Find where the given text appears and provide that cell's center as [X, Y] coordinate. 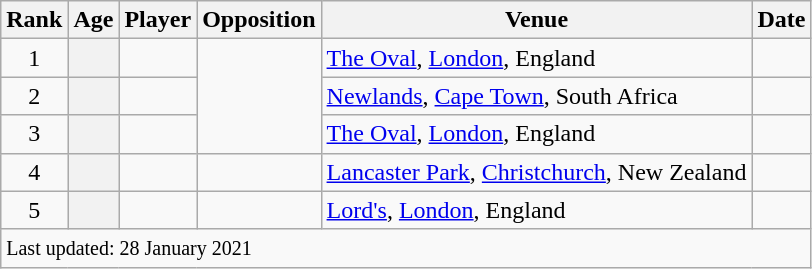
4 [34, 172]
Venue [536, 20]
Rank [34, 20]
Last updated: 28 January 2021 [406, 248]
Date [782, 20]
Opposition [259, 20]
Lord's, London, England [536, 210]
5 [34, 210]
Age [94, 20]
2 [34, 96]
Newlands, Cape Town, South Africa [536, 96]
Player [158, 20]
Lancaster Park, Christchurch, New Zealand [536, 172]
3 [34, 134]
1 [34, 58]
